Output the (x, y) coordinate of the center of the cell containing the given text.  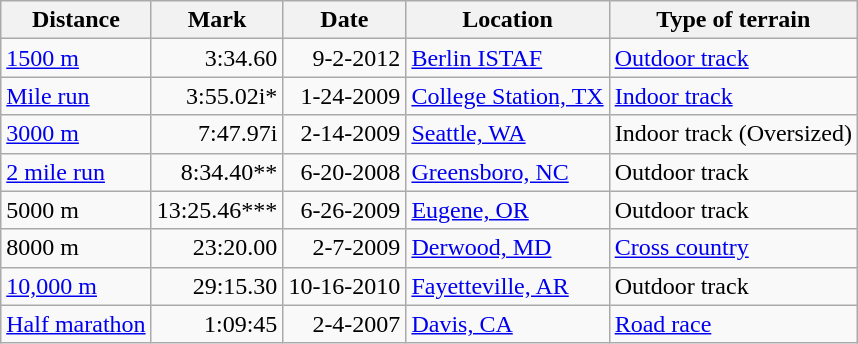
23:20.00 (217, 248)
10,000 m (76, 286)
2-7-2009 (344, 248)
Mark (217, 20)
2 mile run (76, 172)
Distance (76, 20)
Seattle, WA (508, 134)
1-24-2009 (344, 96)
3:34.60 (217, 58)
Location (508, 20)
Mile run (76, 96)
7:47.97i (217, 134)
9-2-2012 (344, 58)
Cross country (733, 248)
8:34.40** (217, 172)
College Station, TX (508, 96)
Half marathon (76, 324)
Davis, CA (508, 324)
Berlin ISTAF (508, 58)
2-4-2007 (344, 324)
3:55.02i* (217, 96)
Derwood, MD (508, 248)
1:09:45 (217, 324)
Fayetteville, AR (508, 286)
Eugene, OR (508, 210)
8000 m (76, 248)
3000 m (76, 134)
1500 m (76, 58)
Greensboro, NC (508, 172)
10-16-2010 (344, 286)
6-26-2009 (344, 210)
Type of terrain (733, 20)
13:25.46*** (217, 210)
Date (344, 20)
Road race (733, 324)
Indoor track (Oversized) (733, 134)
6-20-2008 (344, 172)
Indoor track (733, 96)
29:15.30 (217, 286)
2-14-2009 (344, 134)
5000 m (76, 210)
